Detect which cell encompasses the target text, then output its (x, y) center coordinate. 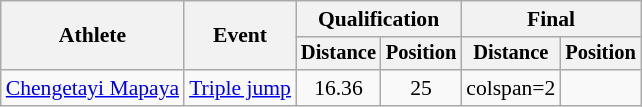
25 (421, 88)
Triple jump (240, 88)
Final (550, 19)
Event (240, 36)
Chengetayi Mapaya (92, 88)
Athlete (92, 36)
16.36 (338, 88)
Qualification (378, 19)
colspan=2 (510, 88)
